Pinpoint the cell where the given text exists, returning its (x, y) midpoint coordinate. 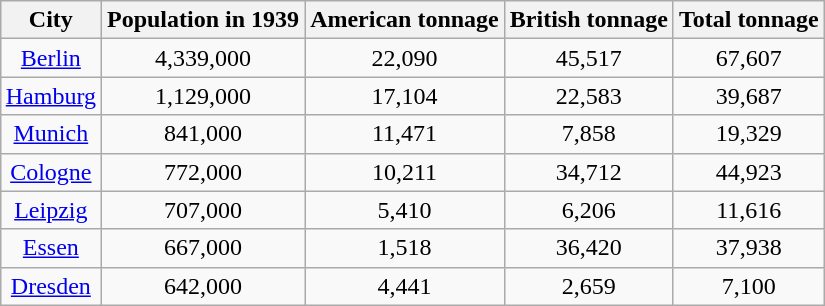
1,129,000 (202, 96)
Dresden (50, 286)
37,938 (748, 248)
44,923 (748, 172)
1,518 (405, 248)
707,000 (202, 210)
Leipzig (50, 210)
7,100 (748, 286)
5,410 (405, 210)
642,000 (202, 286)
841,000 (202, 134)
34,712 (588, 172)
11,471 (405, 134)
Cologne (50, 172)
Essen (50, 248)
2,659 (588, 286)
4,339,000 (202, 58)
Berlin (50, 58)
7,858 (588, 134)
American tonnage (405, 20)
11,616 (748, 210)
772,000 (202, 172)
Munich (50, 134)
67,607 (748, 58)
22,583 (588, 96)
4,441 (405, 286)
45,517 (588, 58)
6,206 (588, 210)
British tonnage (588, 20)
City (50, 20)
Total tonnage (748, 20)
Population in 1939 (202, 20)
22,090 (405, 58)
667,000 (202, 248)
19,329 (748, 134)
39,687 (748, 96)
Hamburg (50, 96)
36,420 (588, 248)
17,104 (405, 96)
10,211 (405, 172)
